Return [x, y] of the center of cell containing provided text 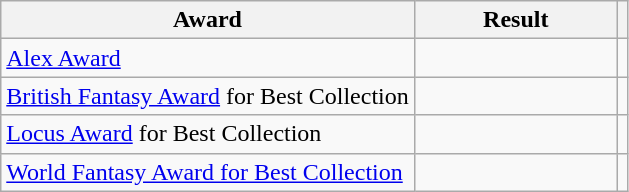
Award [208, 20]
Alex Award [208, 58]
Locus Award for Best Collection [208, 134]
World Fantasy Award for Best Collection [208, 172]
British Fantasy Award for Best Collection [208, 96]
Result [516, 20]
